Pinpoint the cell where the given text exists, returning its (x, y) midpoint coordinate. 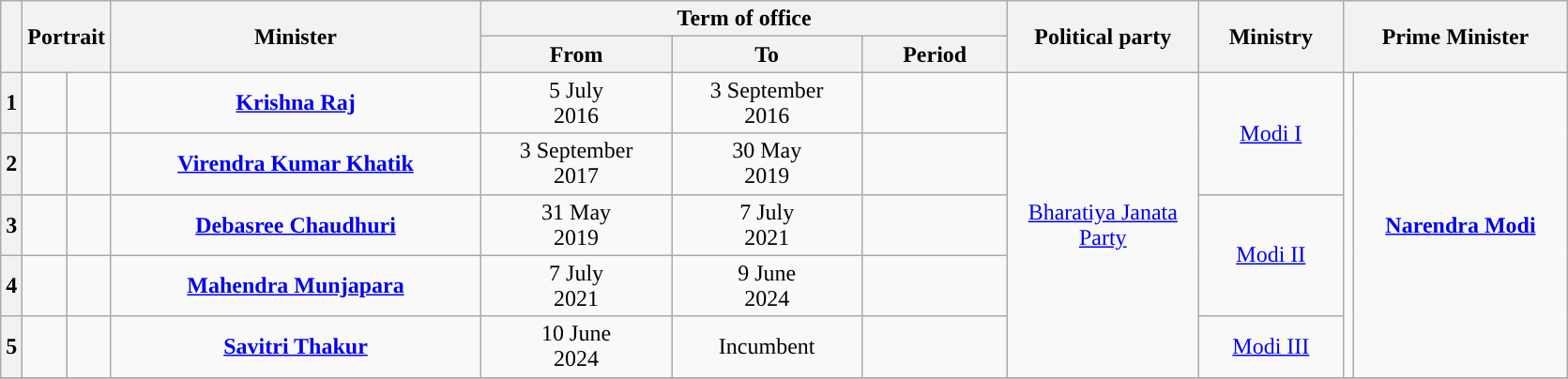
Debasree Chaudhuri (295, 225)
Modi II (1271, 255)
Prime Minister (1455, 37)
Ministry (1271, 37)
Portrait (67, 37)
Krishna Raj (295, 103)
2 (11, 163)
3 September2017 (576, 163)
9 June2024 (768, 285)
5 July2016 (576, 103)
31 May2019 (576, 225)
Savitri Thakur (295, 347)
10 June2024 (576, 347)
Mahendra Munjapara (295, 285)
30 May2019 (768, 163)
5 (11, 347)
Virendra Kumar Khatik (295, 163)
Period (935, 54)
To (768, 54)
Incumbent (768, 347)
4 (11, 285)
Modi III (1271, 347)
Bharatiya Janata Party (1104, 225)
Minister (295, 37)
Political party (1104, 37)
Narendra Modi (1460, 225)
3 September2016 (768, 103)
From (576, 54)
Modi I (1271, 133)
1 (11, 103)
3 (11, 225)
Term of office (745, 19)
